Determine the [X, Y] coordinate at the center of the cell enclosing the given text.  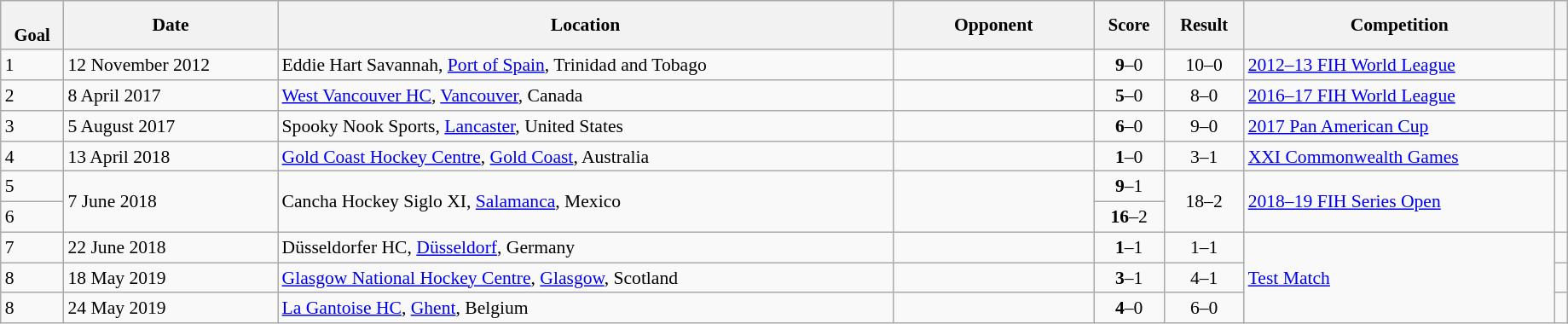
Competition [1400, 26]
10–0 [1204, 66]
2018–19 FIH Series Open [1400, 201]
Result [1204, 26]
1–0 [1129, 157]
13 April 2018 [171, 157]
Spooky Nook Sports, Lancaster, United States [586, 126]
2 [32, 95]
5 [32, 187]
7 June 2018 [171, 201]
3 [32, 126]
Score [1129, 26]
18–2 [1204, 201]
Location [586, 26]
Eddie Hart Savannah, Port of Spain, Trinidad and Tobago [586, 66]
22 June 2018 [171, 248]
24 May 2019 [171, 309]
7 [32, 248]
Test Match [1400, 278]
8–0 [1204, 95]
Opponent [994, 26]
6 [32, 217]
Glasgow National Hockey Centre, Glasgow, Scotland [586, 278]
5–0 [1129, 95]
8 April 2017 [171, 95]
2016–17 FIH World League [1400, 95]
4–1 [1204, 278]
Gold Coast Hockey Centre, Gold Coast, Australia [586, 157]
Cancha Hockey Siglo XI, Salamanca, Mexico [586, 201]
5 August 2017 [171, 126]
16–2 [1129, 217]
2012–13 FIH World League [1400, 66]
12 November 2012 [171, 66]
1 [32, 66]
18 May 2019 [171, 278]
XXI Commonwealth Games [1400, 157]
Date [171, 26]
2017 Pan American Cup [1400, 126]
4 [32, 157]
Düsseldorfer HC, Düsseldorf, Germany [586, 248]
Goal [32, 26]
4–0 [1129, 309]
West Vancouver HC, Vancouver, Canada [586, 95]
9–1 [1129, 187]
La Gantoise HC, Ghent, Belgium [586, 309]
